Scan for the cell matching the given text and deliver its [X, Y] coordinate at center. 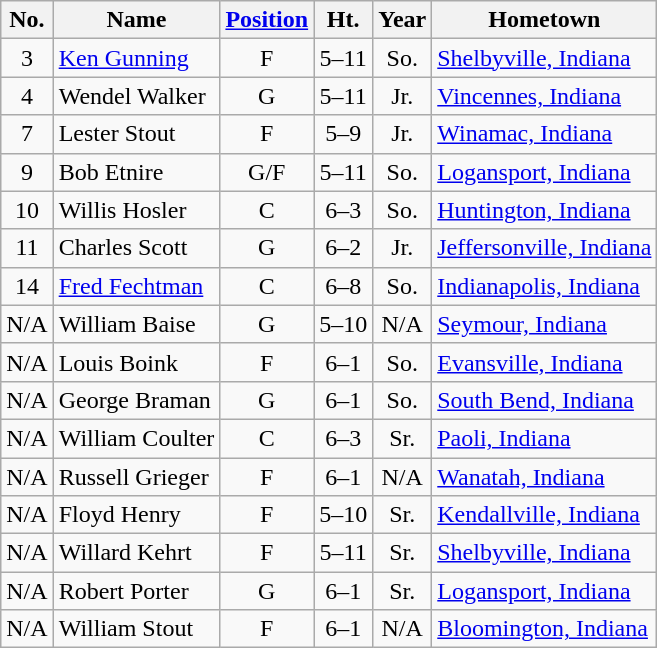
Indianapolis, Indiana [544, 286]
Name [136, 20]
South Bend, Indiana [544, 400]
Year [402, 20]
Hometown [544, 20]
No. [27, 20]
Wanatah, Indiana [544, 477]
11 [27, 248]
9 [27, 172]
10 [27, 210]
Bob Etnire [136, 172]
Winamac, Indiana [544, 134]
6–2 [344, 248]
Floyd Henry [136, 515]
Wendel Walker [136, 96]
Paoli, Indiana [544, 438]
Lester Stout [136, 134]
Kendallville, Indiana [544, 515]
3 [27, 58]
6–8 [344, 286]
Ken Gunning [136, 58]
5–9 [344, 134]
Robert Porter [136, 591]
Fred Fechtman [136, 286]
Charles Scott [136, 248]
Evansville, Indiana [544, 362]
Willard Kehrt [136, 553]
William Stout [136, 629]
William Coulter [136, 438]
Willis Hosler [136, 210]
4 [27, 96]
Jeffersonville, Indiana [544, 248]
G/F [267, 172]
Vincennes, Indiana [544, 96]
7 [27, 134]
Bloomington, Indiana [544, 629]
Huntington, Indiana [544, 210]
Position [267, 20]
Louis Boink [136, 362]
Seymour, Indiana [544, 324]
Russell Grieger [136, 477]
George Braman [136, 400]
14 [27, 286]
William Baise [136, 324]
Ht. [344, 20]
